Search for the cell housing the specified text and yield its (X, Y) center coordinate. 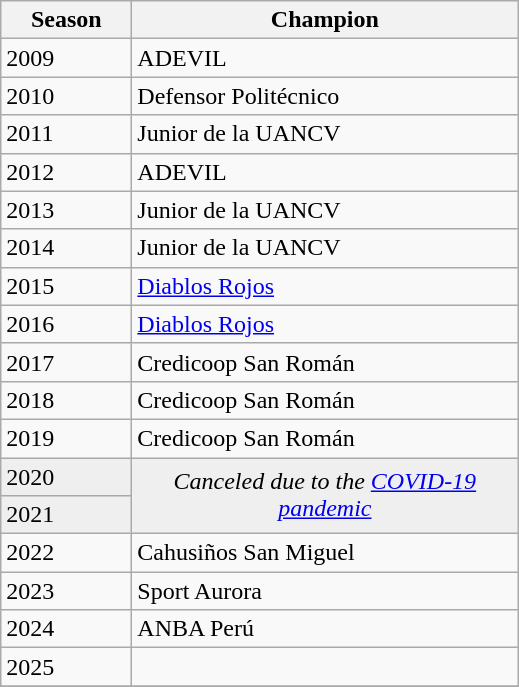
2023 (66, 591)
Cahusiños San Miguel (325, 553)
Sport Aurora (325, 591)
2015 (66, 286)
Season (66, 20)
2011 (66, 134)
2014 (66, 248)
Defensor Politécnico (325, 96)
2013 (66, 210)
2010 (66, 96)
2024 (66, 629)
2020 (66, 477)
Canceled due to the COVID-19 pandemic (325, 496)
2018 (66, 400)
2016 (66, 324)
ANBA Perú (325, 629)
2017 (66, 362)
2019 (66, 438)
2012 (66, 172)
2009 (66, 58)
Champion (325, 20)
2022 (66, 553)
2025 (66, 667)
2021 (66, 515)
